Output the (X, Y) coordinate of the center of the cell containing the given text.  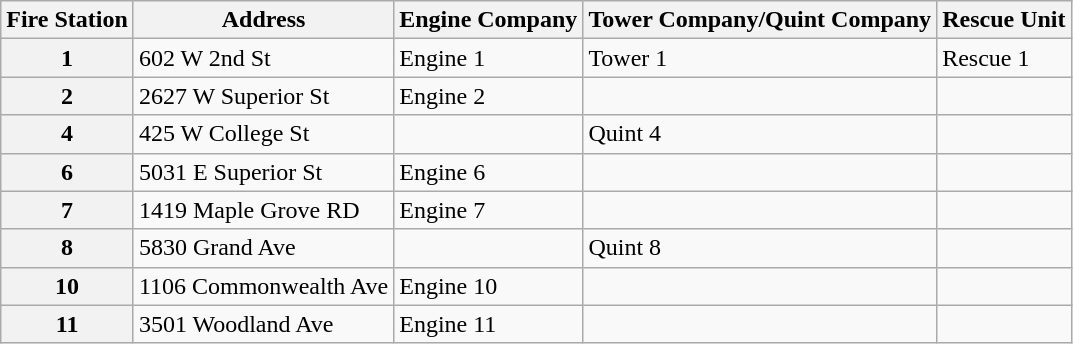
5031 E Superior St (263, 172)
Engine Company (488, 20)
3501 Woodland Ave (263, 324)
Engine 10 (488, 286)
Tower 1 (760, 58)
7 (68, 210)
602 W 2nd St (263, 58)
1419 Maple Grove RD (263, 210)
2 (68, 96)
Engine 1 (488, 58)
Quint 4 (760, 134)
Engine 11 (488, 324)
Fire Station (68, 20)
6 (68, 172)
4 (68, 134)
11 (68, 324)
425 W College St (263, 134)
Quint 8 (760, 248)
Rescue Unit (1004, 20)
Engine 7 (488, 210)
8 (68, 248)
1 (68, 58)
Engine 6 (488, 172)
2627 W Superior St (263, 96)
5830 Grand Ave (263, 248)
Rescue 1 (1004, 58)
Address (263, 20)
Tower Company/Quint Company (760, 20)
10 (68, 286)
1106 Commonwealth Ave (263, 286)
Engine 2 (488, 96)
